Determine the (x, y) coordinate at the center of the cell enclosing the given text.  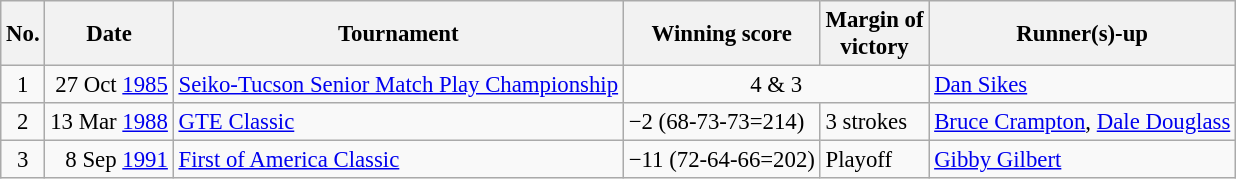
1 (23, 85)
27 Oct 1985 (109, 85)
Date (109, 34)
First of America Classic (398, 160)
13 Mar 1988 (109, 122)
8 Sep 1991 (109, 160)
4 & 3 (776, 85)
3 (23, 160)
Seiko-Tucson Senior Match Play Championship (398, 85)
Margin ofvictory (874, 34)
Runner(s)-up (1082, 34)
−2 (68-73-73=214) (722, 122)
No. (23, 34)
−11 (72-64-66=202) (722, 160)
2 (23, 122)
Winning score (722, 34)
Bruce Crampton, Dale Douglass (1082, 122)
Gibby Gilbert (1082, 160)
Dan Sikes (1082, 85)
Tournament (398, 34)
GTE Classic (398, 122)
3 strokes (874, 122)
Playoff (874, 160)
